For the text-containing cell, return its midpoint in [x, y] coordinate format. 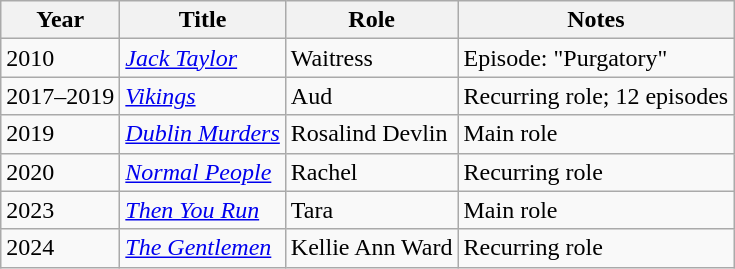
Kellie Ann Ward [372, 248]
2024 [60, 248]
Vikings [203, 96]
Aud [372, 96]
Dublin Murders [203, 134]
Tara [372, 210]
Jack Taylor [203, 58]
2010 [60, 58]
Notes [596, 20]
Recurring role; 12 episodes [596, 96]
2019 [60, 134]
Rachel [372, 172]
Episode: "Purgatory" [596, 58]
Waitress [372, 58]
Rosalind Devlin [372, 134]
2023 [60, 210]
2020 [60, 172]
Normal People [203, 172]
2017–2019 [60, 96]
Year [60, 20]
Then You Run [203, 210]
The Gentlemen [203, 248]
Title [203, 20]
Role [372, 20]
